Return [X, Y] of the center of cell containing provided text 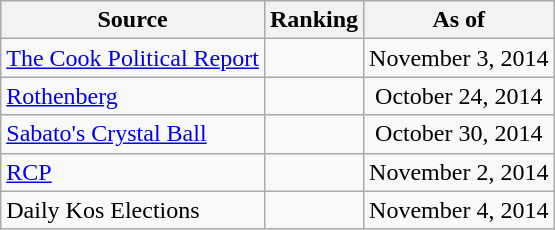
Daily Kos Elections [133, 210]
As of [459, 20]
November 3, 2014 [459, 58]
The Cook Political Report [133, 58]
October 24, 2014 [459, 96]
November 4, 2014 [459, 210]
November 2, 2014 [459, 172]
Source [133, 20]
Ranking [314, 20]
Sabato's Crystal Ball [133, 134]
October 30, 2014 [459, 134]
RCP [133, 172]
Rothenberg [133, 96]
